Identify which cell holds the provided text, then report its (x, y) central coordinate. 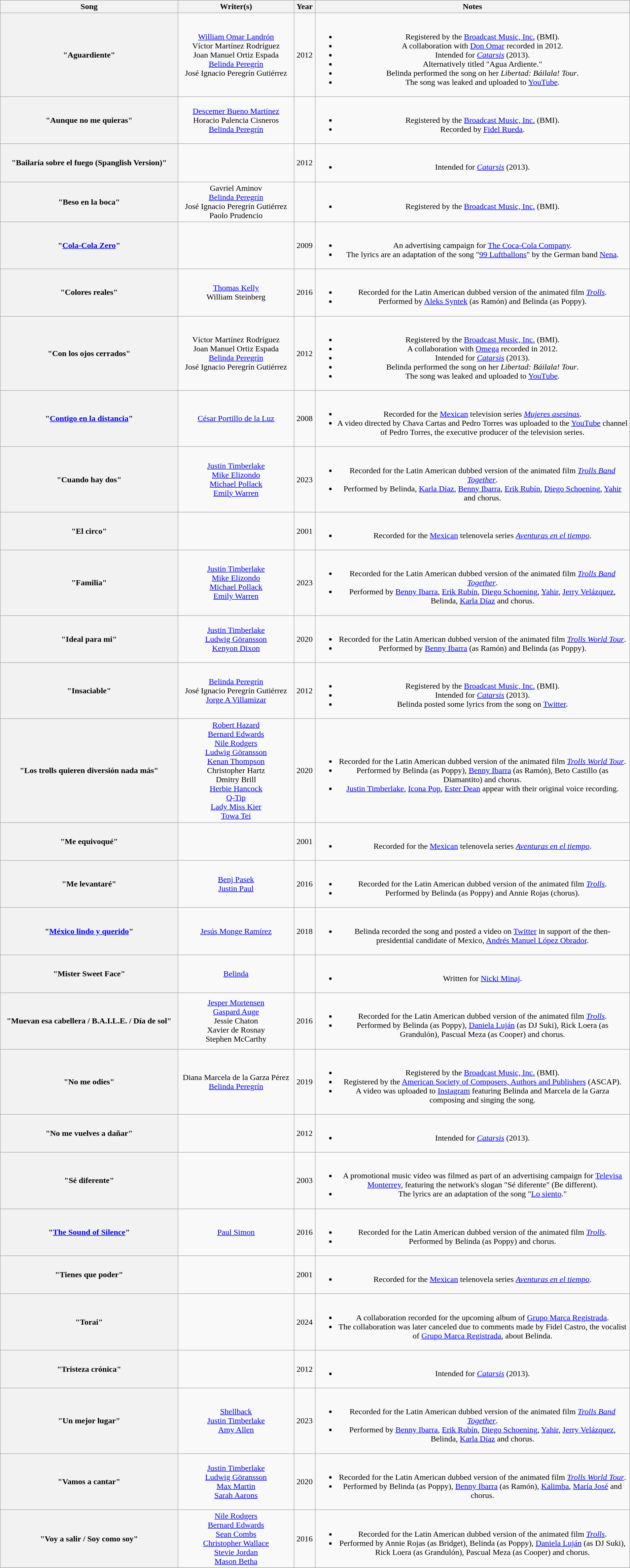
Diana Marcela de la Garza PérezBelinda Peregrín (236, 1082)
"Tienes que poder" (89, 1275)
Robert HazardBernard EdwardsNile RodgersLudwig GöranssonKenan ThompsonChristopher HartzDmitry BrillHerbie HancockQ-TipLady Miss KierTowa Tei (236, 771)
Descemer Bueno MartínezHoracio Palencia CisnerosBelinda Peregrín (236, 120)
Justin TimberlakeLudwig GöranssonKenyon Dixon (236, 639)
Belinda (236, 974)
"México lindo y querido" (89, 931)
César Portillo de la Luz (236, 419)
2018 (305, 931)
Writer(s) (236, 7)
Belinda recorded the song and posted a video on Twitter in support of the then-presidential candidate of Mexico, Andrés Manuel López Obrador. (473, 931)
Paul Simon (236, 1232)
ShellbackJustin TimberlakeAmy Allen (236, 1421)
"Voy a salir / Soy como soy" (89, 1539)
"Familia" (89, 583)
"Mister Sweet Face" (89, 974)
"The Sound of Silence" (89, 1232)
Notes (473, 7)
"Colores reales" (89, 292)
"No me vuelves a dañar" (89, 1134)
Víctor Martínez RodríguezJoan Manuel Ortiz EspadaBelinda PeregrínJosé Ignacio Peregrín Gutiérrez (236, 353)
Benj PasekJustin Paul (236, 884)
Thomas KellyWilliam Steinberg (236, 292)
2008 (305, 419)
Belinda PeregrínJosé Ignacio Peregrín GutiérrezJorge A Villamizar (236, 691)
Year (305, 7)
"Me equivoqué" (89, 841)
Gavriel AminovBelinda PeregrínJosé Ignacio Peregrín GutiérrezPaolo Prudencio (236, 202)
"Con los ojos cerrados" (89, 353)
Song (89, 7)
Recorded for the Latin American dubbed version of the animated film Trolls.Performed by Aleks Syntek (as Ramón) and Belinda (as Poppy). (473, 292)
2003 (305, 1181)
"Cuando hay dos" (89, 479)
Recorded for the Latin American dubbed version of the animated film Trolls.Performed by Belinda (as Poppy) and Annie Rojas (chorus). (473, 884)
An advertising campaign for The Coca-Cola Company.The lyrics are an adaptation of the song "99 Luftballons" by the German band Nena. (473, 245)
"Vamos a cantar" (89, 1482)
"Me levantaré" (89, 884)
"Beso en la boca" (89, 202)
William Omar LandrónVíctor Martínez RodríguezJoan Manuel Ortiz EspadaBelinda PeregrínJosé Ignacio Peregrín Gutiérrez (236, 55)
"Aguardiente" (89, 55)
Nile RodgersBernard EdwardsSean CombsChristopher WallaceStevie JordanMason Betha (236, 1539)
"Insaciable" (89, 691)
Jesús Monge Ramírez (236, 931)
2024 (305, 1322)
"Tristeza crónica" (89, 1369)
Registered by the Broadcast Music, Inc. (BMI).Recorded by Fidel Rueda. (473, 120)
Jesper MortensenGaspard AugeJessie ChatonXavier de RosnayStephen McCarthy (236, 1021)
"Bailaría sobre el fuego (Spanglish Version)" (89, 163)
Registered by the Broadcast Music, Inc. (BMI). (473, 202)
"Aunque no me quieras" (89, 120)
"Contigo en la distancia" (89, 419)
"No me odies" (89, 1082)
"Cola-Cola Zero" (89, 245)
"Un mejor lugar" (89, 1421)
Written for Nicki Minaj. (473, 974)
Recorded for the Latin American dubbed version of the animated film Trolls World Tour.Performed by Benny Ibarra (as Ramón) and Belinda (as Poppy). (473, 639)
2009 (305, 245)
Registered by the Broadcast Music, Inc. (BMI).Intended for Catarsis (2013).Belinda posted some lyrics from the song on Twitter. (473, 691)
"Sé diferente" (89, 1181)
"Los trolls quieren diversión nada más" (89, 771)
"El circo" (89, 531)
Recorded for the Latin American dubbed version of the animated film Trolls.Performed by Belinda (as Poppy) and chorus. (473, 1232)
2019 (305, 1082)
"Ideal para mi" (89, 639)
"Muevan esa cabellera / B.A.I.L.E. / Día de sol" (89, 1021)
Justin TimberlakeLudwig GöranssonMax MartinSarah Aarons (236, 1482)
"Torai" (89, 1322)
